Identify which cell holds the provided text, then report its [X, Y] central coordinate. 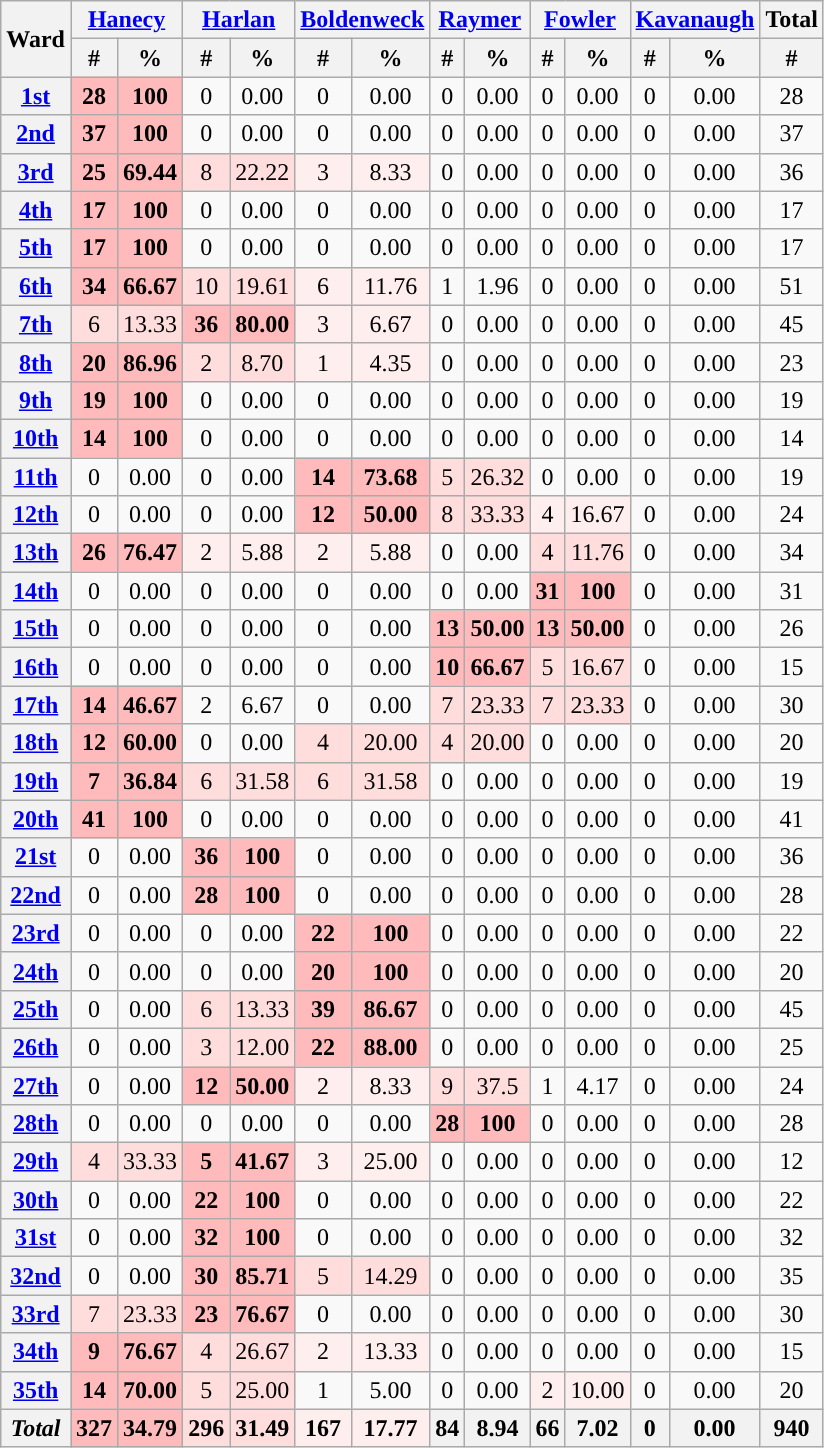
31.49 [262, 1428]
5th [36, 248]
4th [36, 210]
30th [36, 1200]
7th [36, 324]
Harlan [239, 20]
22.22 [262, 172]
Fowler [580, 20]
17.77 [390, 1428]
41.67 [262, 1162]
12th [36, 515]
29th [36, 1162]
60.00 [150, 743]
80.00 [262, 324]
51 [792, 286]
20th [36, 819]
33rd [36, 1314]
296 [206, 1428]
37.5 [498, 1085]
167 [324, 1428]
25th [36, 1009]
19.61 [262, 286]
66 [548, 1428]
28th [36, 1124]
23rd [36, 933]
7.02 [598, 1428]
8th [36, 362]
35th [36, 1390]
88.00 [390, 1047]
16th [36, 667]
36.84 [150, 781]
10th [36, 438]
8.94 [498, 1428]
Boldenweck [362, 20]
6th [36, 286]
26.32 [498, 477]
327 [94, 1428]
3rd [36, 172]
940 [792, 1428]
26th [36, 1047]
4.35 [390, 362]
24th [36, 971]
14.29 [390, 1276]
1st [36, 96]
35 [792, 1276]
Raymer [480, 20]
2nd [36, 134]
73.68 [390, 477]
4.17 [598, 1085]
85.71 [262, 1276]
39 [324, 1009]
9th [36, 400]
86.67 [390, 1009]
18th [36, 743]
11th [36, 477]
15th [36, 629]
86.96 [150, 362]
1.96 [498, 286]
34.79 [150, 1428]
Kavanaugh [695, 20]
19th [36, 781]
14th [36, 591]
46.67 [150, 705]
34th [36, 1352]
21st [36, 857]
5.00 [390, 1390]
27th [36, 1085]
84 [448, 1428]
26.67 [262, 1352]
70.00 [150, 1390]
69.44 [150, 172]
Hanecy [126, 20]
76.47 [150, 553]
13th [36, 553]
22nd [36, 895]
12.00 [262, 1047]
32nd [36, 1276]
10.00 [598, 1390]
Ward [36, 39]
31st [36, 1238]
8.70 [262, 362]
17th [36, 705]
